Identify which cell holds the provided text, then report its (X, Y) central coordinate. 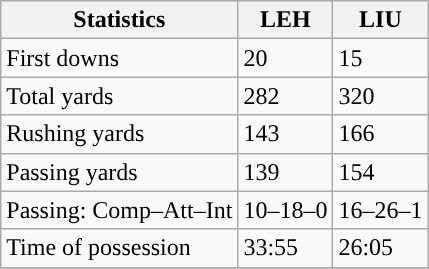
33:55 (286, 248)
320 (380, 96)
Passing: Comp–Att–Int (120, 210)
282 (286, 96)
LIU (380, 20)
143 (286, 134)
Rushing yards (120, 134)
LEH (286, 20)
154 (380, 172)
Total yards (120, 96)
166 (380, 134)
Passing yards (120, 172)
16–26–1 (380, 210)
139 (286, 172)
26:05 (380, 248)
15 (380, 58)
10–18–0 (286, 210)
Statistics (120, 20)
20 (286, 58)
First downs (120, 58)
Time of possession (120, 248)
